Find where the given text appears and provide that cell's center as [X, Y] coordinate. 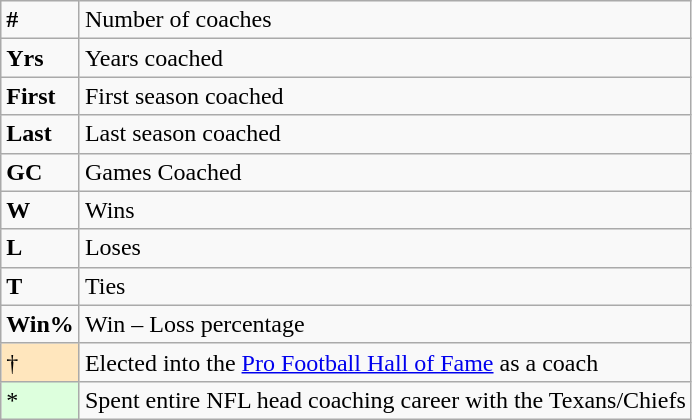
Win% [40, 324]
Spent entire NFL head coaching career with the Texans/Chiefs [385, 400]
Years coached [385, 58]
Wins [385, 210]
First season coached [385, 96]
# [40, 20]
Win – Loss percentage [385, 324]
Ties [385, 286]
T [40, 286]
Number of coaches [385, 20]
* [40, 400]
GC [40, 172]
Loses [385, 248]
First [40, 96]
Last season coached [385, 134]
W [40, 210]
† [40, 362]
L [40, 248]
Games Coached [385, 172]
Last [40, 134]
Yrs [40, 58]
Elected into the Pro Football Hall of Fame as a coach [385, 362]
